Return the (x, y) coordinate for the center point of the cell that contains the specified text.  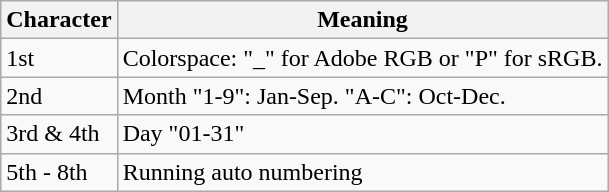
5th - 8th (59, 172)
2nd (59, 96)
Day "01-31" (362, 134)
1st (59, 58)
Colorspace: "_" for Adobe RGB or "P" for sRGB. (362, 58)
Running auto numbering (362, 172)
3rd & 4th (59, 134)
Character (59, 20)
Month "1-9": Jan-Sep. "A-C": Oct-Dec. (362, 96)
Meaning (362, 20)
